Return the (X, Y) coordinate for the center point of the cell that contains the specified text.  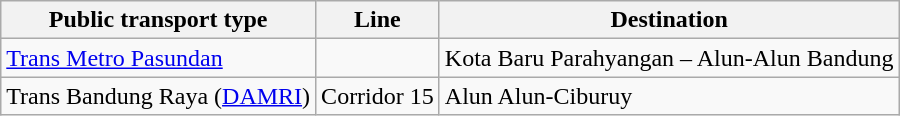
Trans Bandung Raya (DAMRI) (158, 96)
Public transport type (158, 20)
Alun Alun-Ciburuy (669, 96)
Trans Metro Pasundan (158, 58)
Kota Baru Parahyangan – Alun-Alun Bandung (669, 58)
Destination (669, 20)
Line (378, 20)
Corridor 15 (378, 96)
